Scan for the cell matching the given text and deliver its (x, y) coordinate at center. 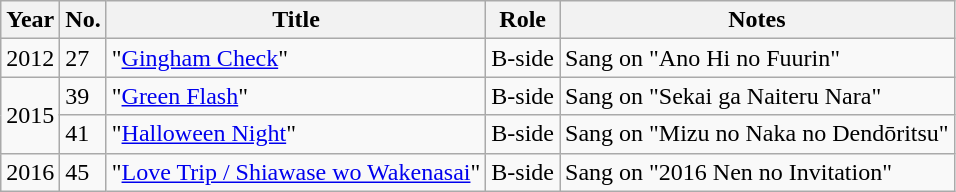
2016 (30, 172)
Notes (758, 20)
39 (83, 96)
"Halloween Night" (296, 134)
2012 (30, 58)
Title (296, 20)
"Green Flash" (296, 96)
Year (30, 20)
Sang on "Mizu no Naka no Dendōritsu" (758, 134)
Sang on "2016 Nen no Invitation" (758, 172)
45 (83, 172)
41 (83, 134)
2015 (30, 115)
Role (523, 20)
"Gingham Check" (296, 58)
Sang on "Ano Hi no Fuurin" (758, 58)
Sang on "Sekai ga Naiteru Nara" (758, 96)
27 (83, 58)
"Love Trip / Shiawase wo Wakenasai" (296, 172)
No. (83, 20)
